Output the (x, y) coordinate of the center of the cell containing the given text.  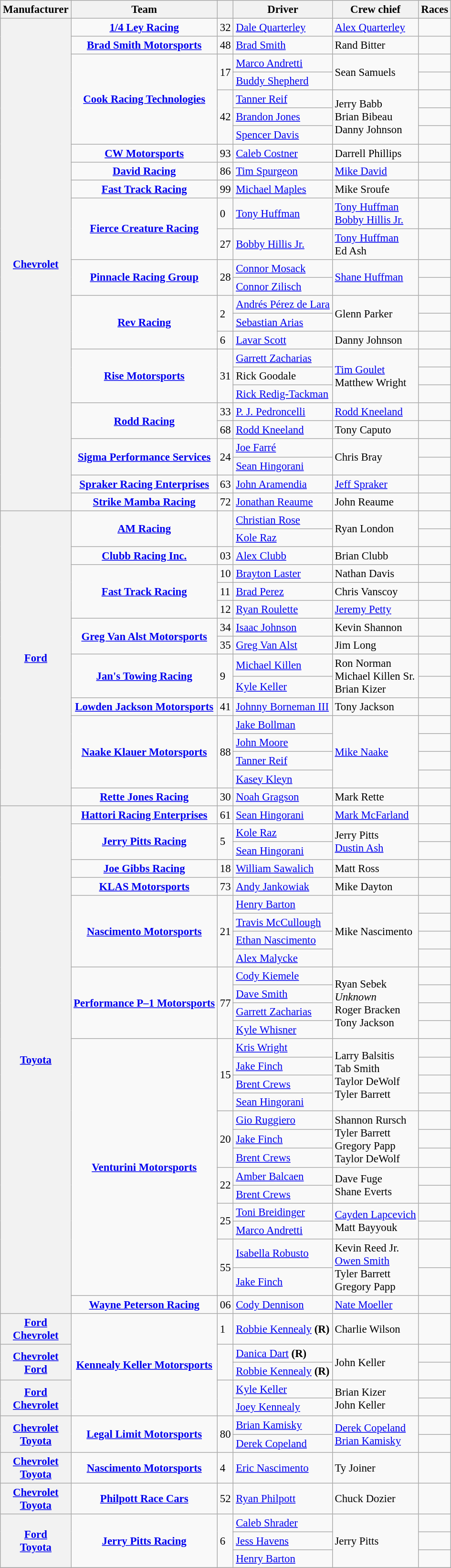
Dave Fuge Shane Everts (375, 1186)
Chevrolet Ford (36, 1362)
Mike Nascimento (375, 931)
Jake Bollman (283, 725)
30 (225, 797)
Toyota (36, 1060)
Travis McCullough (283, 922)
Cody Dennison (283, 1305)
Andrés Pérez de Lara (283, 305)
35 (225, 645)
Shane Huffman (375, 278)
99 (225, 189)
Naake Klauer Motorsports (144, 752)
Mike Dayton (375, 886)
Lavar Scott (283, 340)
22 (225, 1186)
48 (225, 45)
20 (225, 1139)
Rise Motorsports (144, 376)
06 (225, 1305)
Pinnacle Racing Group (144, 278)
28 (225, 278)
68 (225, 430)
Rick Goodale (283, 376)
Noah Gragson (283, 797)
Rev Racing (144, 323)
Tony Huffman Bobby Hillis Jr. (375, 213)
93 (225, 153)
Glenn Parker (375, 313)
Caleb Costner (283, 153)
21 (225, 931)
Rette Jones Racing (144, 797)
Crew chief (375, 10)
Jerry Babb Brian Bibeau Danny Johnson (375, 117)
Tim Spurgeon (283, 171)
Kevin Shannon (375, 628)
55 (225, 1268)
72 (225, 502)
Jeff Spraker (375, 484)
Andy Jankowiak (283, 886)
Brandon Jones (283, 117)
Joe Farré (283, 448)
Gio Ruggiero (283, 1120)
Shannon Rursch Tyler Barrett Gregory Papp Taylor DeWolf (375, 1139)
Kasey Kleyn (283, 779)
Legal Limit Motorsports (144, 1434)
Kris Wright (283, 1048)
Buddy Shepherd (283, 81)
32 (225, 28)
Nathan Davis (375, 574)
Performance P–1 Motorsports (144, 1003)
Brad Smith Motorsports (144, 45)
Mike David (375, 171)
Isaac Johnson (283, 628)
Jess Havens (283, 1541)
Clubb Racing Inc. (144, 556)
P. J. Pedroncelli (283, 412)
Joey Kennealy (283, 1408)
42 (225, 117)
03 (225, 556)
KLAS Motorsports (144, 886)
Sigma Performance Services (144, 457)
John Moore (283, 743)
Spraker Racing Enterprises (144, 484)
Amber Balcaen (283, 1177)
1 (225, 1329)
Hattori Racing Enterprises (144, 815)
5 (225, 841)
0 (225, 213)
Ryan London (375, 529)
Rodd Racing (144, 421)
Sebastian Arias (283, 322)
John Aramendia (283, 484)
Rand Bitter (375, 45)
Christian Rose (283, 520)
Derek Copeland (283, 1443)
Ford Toyota (36, 1541)
73 (225, 886)
Ethan Nascimento (283, 940)
Strike Mamba Racing (144, 502)
Alex Malycke (283, 958)
Mark Rette (375, 797)
Danny Johnson (375, 340)
Brad Perez (283, 591)
Mark McFarland (375, 815)
Kyle Whisner (283, 1030)
Ryan Sebek Unknown Roger Bracken Tony Jackson (375, 1003)
Brayton Laster (283, 574)
Mike Naake (375, 752)
Cayden Lapcevich Matt Bayyouk (375, 1221)
David Racing (144, 171)
John Keller (375, 1362)
Derek Copeland Brian Kamisky (375, 1434)
Spencer Davis (283, 135)
Venturini Motorsports (144, 1168)
Dave Smith (283, 994)
Danica Dart (R) (283, 1354)
Sean Samuels (375, 73)
Tim Goulet Matthew Wright (375, 376)
John Reaume (375, 502)
Tony Jackson (375, 707)
Ryan Roulette (283, 610)
33 (225, 412)
34 (225, 628)
2 (225, 313)
Greg Van Alst (283, 645)
Brad Smith (283, 45)
Connor Mosack (283, 269)
AM Racing (144, 529)
4 (225, 1467)
Chuck Dozier (375, 1499)
Alex Clubb (283, 556)
41 (225, 707)
Mike Sroufe (375, 189)
Johnny Borneman III (283, 707)
Jerry Pitts Dustin Ash (375, 841)
Philpott Race Cars (144, 1499)
Jim Long (375, 645)
Alex Quarterley (375, 28)
61 (225, 815)
17 (225, 73)
Rick Redig-Tackman (283, 394)
80 (225, 1434)
Chris Vanscoy (375, 591)
Brian Kizer John Keller (375, 1399)
15 (225, 1075)
Eric Nascimento (283, 1467)
Races (435, 10)
86 (225, 171)
63 (225, 484)
Dale Quarterley (283, 28)
24 (225, 457)
Bobby Hillis Jr. (283, 244)
Driver (283, 10)
Kevin Reed Jr. Owen Smith Tyler Barrett Gregory Papp (375, 1268)
Cody Kiemele (283, 976)
Darrell Phillips (375, 153)
Manufacturer (36, 10)
31 (225, 376)
77 (225, 1003)
Greg Van Alst Motorsports (144, 637)
Chris Bray (375, 457)
Ty Joiner (375, 1467)
12 (225, 610)
27 (225, 244)
Wayne Peterson Racing (144, 1305)
18 (225, 869)
Matt Ross (375, 869)
Fierce Creature Racing (144, 228)
Lowden Jackson Motorsports (144, 707)
Caleb Shrader (283, 1523)
Jerry Pitts (375, 1541)
11 (225, 591)
Joe Gibbs Racing (144, 869)
Cook Racing Technologies (144, 99)
1/4 Ley Racing (144, 28)
Chevrolet (36, 264)
9 (225, 676)
CW Motorsports (144, 153)
Brian Clubb (375, 556)
Michael Maples (283, 189)
Jeremy Petty (375, 610)
Isabella Robusto (283, 1253)
Larry Balsitis Tab Smith Taylor DeWolf Tyler Barrett (375, 1075)
William Sawalich (283, 869)
10 (225, 574)
Tony Huffman (283, 213)
Ron Norman Michael Killen Sr. Brian Kizer (375, 676)
Jan's Towing Racing (144, 676)
Tony Caputo (375, 430)
Team (144, 10)
88 (225, 752)
Toni Breidinger (283, 1212)
Jonathan Reaume (283, 502)
Tony Huffman Ed Ash (375, 244)
52 (225, 1499)
Kennealy Keller Motorsports (144, 1365)
Ford (36, 658)
Charlie Wilson (375, 1329)
25 (225, 1221)
Nate Moeller (375, 1305)
Brian Kamisky (283, 1425)
Michael Killen (283, 665)
Connor Zilisch (283, 286)
Ryan Philpott (283, 1499)
